Capture the cell that displays the provided text and extract its [x, y] central coordinate. 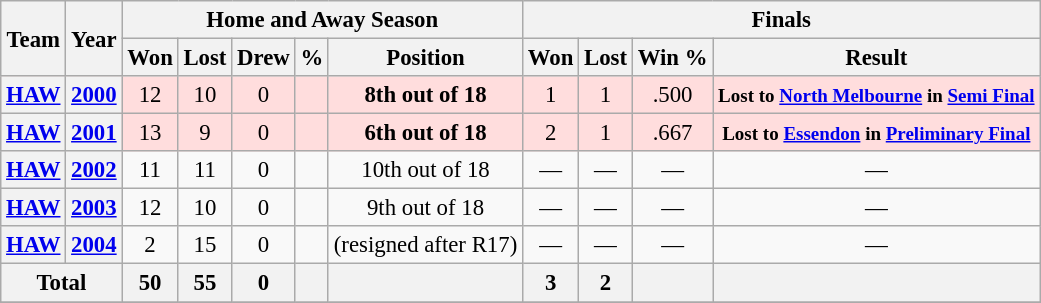
8th out of 18 [425, 95]
Home and Away Season [322, 20]
2002 [94, 170]
Result [876, 58]
Drew [264, 58]
2003 [94, 208]
10th out of 18 [425, 170]
Finals [782, 20]
15 [205, 245]
Total [62, 283]
9 [205, 133]
2001 [94, 133]
55 [205, 283]
% [312, 58]
50 [150, 283]
Win % [672, 58]
.500 [672, 95]
Lost to North Melbourne in Semi Final [876, 95]
13 [150, 133]
(resigned after R17) [425, 245]
Year [94, 38]
Team [34, 38]
6th out of 18 [425, 133]
Lost to Essendon in Preliminary Final [876, 133]
Position [425, 58]
2000 [94, 95]
9th out of 18 [425, 208]
.667 [672, 133]
3 [551, 283]
2004 [94, 245]
